Return the (x, y) coordinate for the center point of the cell that contains the specified text.  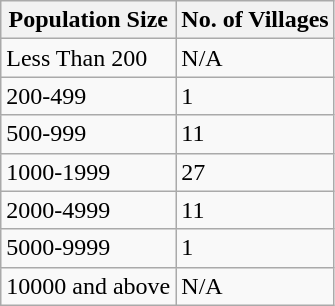
27 (255, 172)
200-499 (88, 96)
2000-4999 (88, 210)
Population Size (88, 20)
5000-9999 (88, 248)
Less Than 200 (88, 58)
No. of Villages (255, 20)
500-999 (88, 134)
10000 and above (88, 286)
1000-1999 (88, 172)
